Capture the cell that displays the provided text and extract its [X, Y] central coordinate. 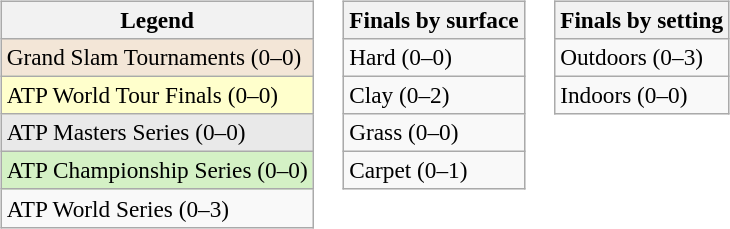
Hard (0–0) [434, 57]
ATP World Tour Finals (0–0) [157, 95]
Finals by surface [434, 20]
ATP World Series (0–3) [157, 208]
Indoors (0–0) [642, 95]
Clay (0–2) [434, 95]
Finals by setting [642, 20]
ATP Masters Series (0–0) [157, 133]
Grass (0–0) [434, 133]
Carpet (0–1) [434, 171]
Legend [157, 20]
ATP Championship Series (0–0) [157, 171]
Grand Slam Tournaments (0–0) [157, 57]
Outdoors (0–3) [642, 57]
